Pinpoint the cell where the given text exists, returning its (x, y) midpoint coordinate. 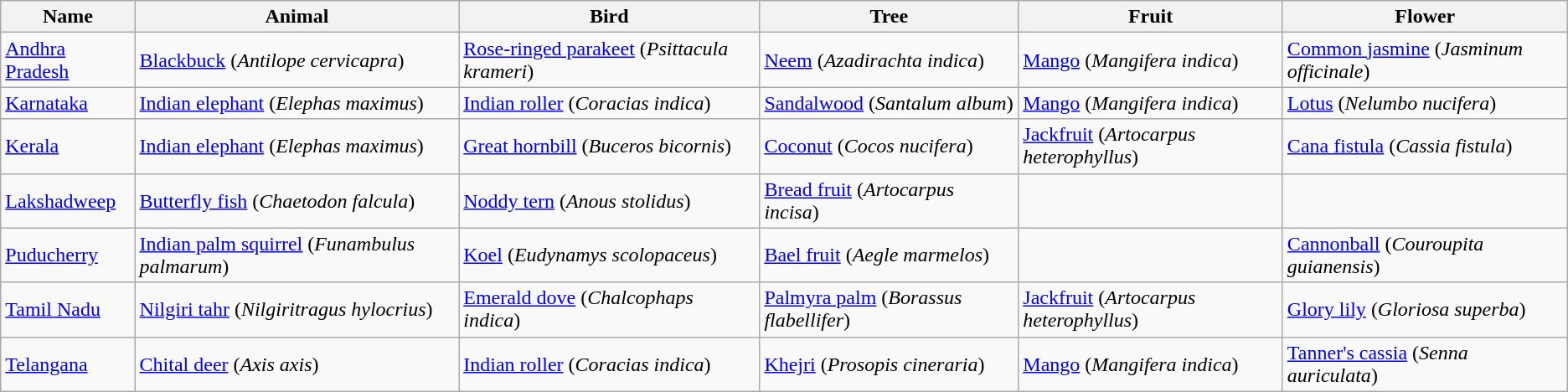
Blackbuck (Antilope cervicapra) (297, 60)
Kerala (68, 146)
Sandalwood (Santalum album) (890, 103)
Koel (Eudynamys scolopaceus) (610, 255)
Fruit (1151, 17)
Cana fistula (Cassia fistula) (1425, 146)
Palmyra palm (Borassus flabellifer) (890, 310)
Khejri (Prosopis cineraria) (890, 364)
Rose-ringed parakeet (Psittacula krameri) (610, 60)
Chital deer (Axis axis) (297, 364)
Neem (Azadirachta indica) (890, 60)
Lakshadweep (68, 201)
Cannonball (Couroupita guianensis) (1425, 255)
Lotus (Nelumbo nucifera) (1425, 103)
Bird (610, 17)
Bael fruit (Aegle marmelos) (890, 255)
Indian palm squirrel (Funambulus palmarum) (297, 255)
Andhra Pradesh (68, 60)
Karnataka (68, 103)
Tanner's cassia (Senna auriculata) (1425, 364)
Nilgiri tahr (Nilgiritragus hylocrius) (297, 310)
Glory lily (Gloriosa superba) (1425, 310)
Puducherry (68, 255)
Emerald dove (Chalcophaps indica) (610, 310)
Bread fruit (Artocarpus incisa) (890, 201)
Telangana (68, 364)
Noddy tern (Anous stolidus) (610, 201)
Tree (890, 17)
Name (68, 17)
Butterfly fish (Chaetodon falcula) (297, 201)
Flower (1425, 17)
Tamil Nadu (68, 310)
Animal (297, 17)
Common jasmine (Jasminum officinale) (1425, 60)
Great hornbill (Buceros bicornis) (610, 146)
Coconut (Cocos nucifera) (890, 146)
